Output the [X, Y] coordinate of the center of the cell containing the given text.  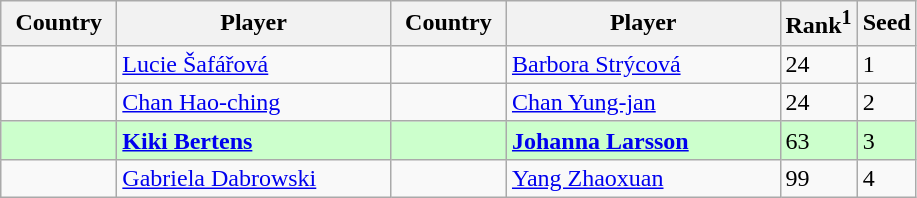
Yang Zhaoxuan [643, 178]
Kiki Bertens [254, 140]
Seed [886, 24]
Barbora Strýcová [643, 64]
99 [818, 178]
2 [886, 102]
Chan Hao-ching [254, 102]
3 [886, 140]
Lucie Šafářová [254, 64]
4 [886, 178]
Johanna Larsson [643, 140]
Gabriela Dabrowski [254, 178]
63 [818, 140]
Rank1 [818, 24]
1 [886, 64]
Chan Yung-jan [643, 102]
